Provide the [X, Y] coordinate of the cell's center where the given text is located.  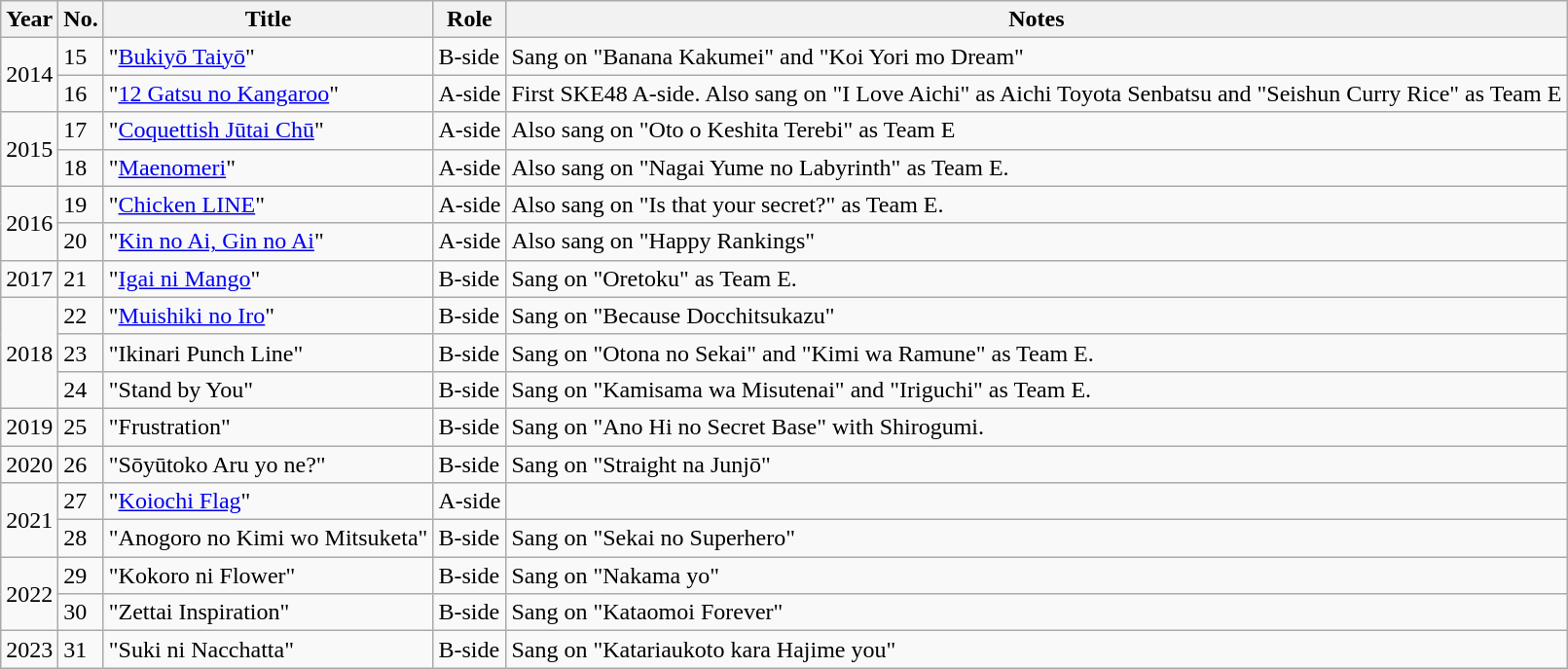
18 [81, 167]
"Sōyūtoko Aru yo ne?" [269, 465]
"Chicken LINE" [269, 204]
2021 [29, 520]
2020 [29, 465]
Sang on "Ano Hi no Secret Base" with Shirogumi. [1037, 427]
2023 [29, 650]
"Ikinari Punch Line" [269, 353]
2016 [29, 223]
21 [81, 279]
"Igai ni Mango" [269, 279]
"Maenomeri" [269, 167]
Sang on "Because Docchitsukazu" [1037, 316]
"Muishiki no Iro" [269, 316]
Sang on "Kamisama wa Misutenai" and "Iriguchi" as Team E. [1037, 390]
First SKE48 A-side. Also sang on "I Love Aichi" as Aichi Toyota Senbatsu and "Seishun Curry Rice" as Team E [1037, 93]
"Bukiyō Taiyō" [269, 56]
16 [81, 93]
2019 [29, 427]
27 [81, 502]
17 [81, 130]
24 [81, 390]
2018 [29, 353]
Sang on "Nakama yo" [1037, 576]
31 [81, 650]
"Stand by You" [269, 390]
20 [81, 242]
30 [81, 613]
"Kokoro ni Flower" [269, 576]
Also sang on "Happy Rankings" [1037, 242]
"Anogoro no Kimi wo Mitsuketa" [269, 539]
Role [469, 19]
Sang on "Banana Kakumei" and "Koi Yori mo Dream" [1037, 56]
"12 Gatsu no Kangaroo" [269, 93]
No. [81, 19]
Sang on "Katariaukoto kara Hajime you" [1037, 650]
2015 [29, 149]
15 [81, 56]
29 [81, 576]
"Frustration" [269, 427]
Sang on "Otona no Sekai" and "Kimi wa Ramune" as Team E. [1037, 353]
19 [81, 204]
22 [81, 316]
2022 [29, 594]
Sang on "Straight na Junjō" [1037, 465]
23 [81, 353]
2014 [29, 75]
Sang on "Oretoku" as Team E. [1037, 279]
"Kin no Ai, Gin no Ai" [269, 242]
2017 [29, 279]
"Zettai Inspiration" [269, 613]
Also sang on "Nagai Yume no Labyrinth" as Team E. [1037, 167]
Sang on "Kataomoi Forever" [1037, 613]
Year [29, 19]
"Suki ni Nacchatta" [269, 650]
Also sang on "Oto o Keshita Terebi" as Team E [1037, 130]
"Koiochi Flag" [269, 502]
Also sang on "Is that your secret?" as Team E. [1037, 204]
Notes [1037, 19]
Title [269, 19]
28 [81, 539]
"Coquettish Jūtai Chū" [269, 130]
Sang on "Sekai no Superhero" [1037, 539]
25 [81, 427]
26 [81, 465]
